Extract the [X, Y] coordinate from the center of the cell holding the provided text.  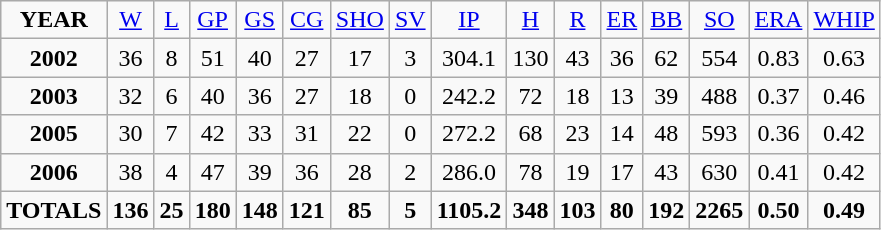
WHIP [844, 20]
CG [306, 20]
2265 [720, 210]
42 [212, 134]
121 [306, 210]
68 [530, 134]
630 [720, 172]
23 [578, 134]
103 [578, 210]
30 [130, 134]
78 [530, 172]
13 [622, 96]
0.49 [844, 210]
8 [172, 58]
286.0 [469, 172]
3 [410, 58]
47 [212, 172]
25 [172, 210]
348 [530, 210]
38 [130, 172]
272.2 [469, 134]
0.50 [778, 210]
488 [720, 96]
IP [469, 20]
SHO [360, 20]
2005 [54, 134]
0.41 [778, 172]
31 [306, 134]
2002 [54, 58]
19 [578, 172]
SV [410, 20]
ERA [778, 20]
GP [212, 20]
R [578, 20]
4 [172, 172]
0.37 [778, 96]
304.1 [469, 58]
2006 [54, 172]
554 [720, 58]
6 [172, 96]
593 [720, 134]
148 [260, 210]
5 [410, 210]
33 [260, 134]
192 [666, 210]
136 [130, 210]
48 [666, 134]
14 [622, 134]
GS [260, 20]
72 [530, 96]
7 [172, 134]
22 [360, 134]
0.46 [844, 96]
0.83 [778, 58]
2003 [54, 96]
85 [360, 210]
1105.2 [469, 210]
130 [530, 58]
ER [622, 20]
SO [720, 20]
51 [212, 58]
2 [410, 172]
BB [666, 20]
62 [666, 58]
W [130, 20]
TOTALS [54, 210]
0.63 [844, 58]
32 [130, 96]
242.2 [469, 96]
180 [212, 210]
L [172, 20]
H [530, 20]
0.36 [778, 134]
YEAR [54, 20]
80 [622, 210]
28 [360, 172]
